Pinpoint the cell where the given text exists, returning its (x, y) midpoint coordinate. 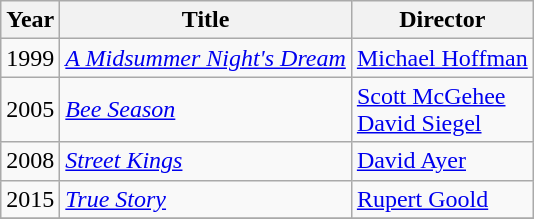
David Ayer (442, 161)
2015 (30, 199)
2008 (30, 161)
A Midsummer Night's Dream (206, 58)
True Story (206, 199)
Rupert Goold (442, 199)
Bee Season (206, 110)
Year (30, 20)
Michael Hoffman (442, 58)
Scott McGeheeDavid Siegel (442, 110)
Title (206, 20)
Director (442, 20)
2005 (30, 110)
Street Kings (206, 161)
1999 (30, 58)
